Search for the cell housing the specified text and yield its (X, Y) center coordinate. 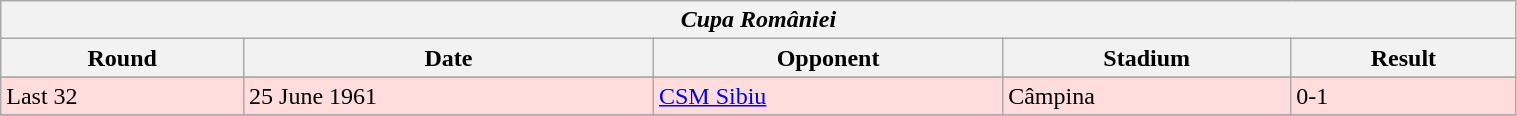
Opponent (828, 58)
0-1 (1404, 96)
Result (1404, 58)
Câmpina (1147, 96)
25 June 1961 (449, 96)
Round (122, 58)
Last 32 (122, 96)
CSM Sibiu (828, 96)
Cupa României (758, 20)
Stadium (1147, 58)
Date (449, 58)
